Output the [X, Y] coordinate of the center of the cell containing the given text.  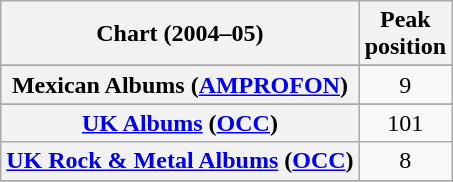
Peakposition [405, 34]
8 [405, 161]
UK Rock & Metal Albums (OCC) [180, 161]
UK Albums (OCC) [180, 123]
Chart (2004–05) [180, 34]
9 [405, 85]
Mexican Albums (AMPROFON) [180, 85]
101 [405, 123]
